Provide the [X, Y] coordinate of the cell's center where the given text is located.  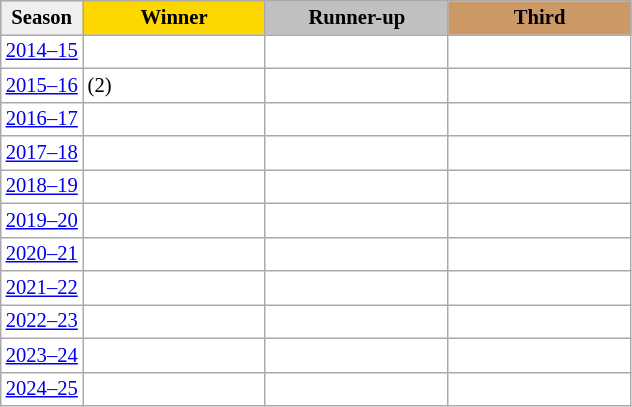
2017–18 [42, 153]
2019–20 [42, 220]
2020–21 [42, 254]
2015–16 [42, 85]
2022–23 [42, 321]
Runner-up [356, 17]
Winner [174, 17]
2021–22 [42, 287]
2024–25 [42, 389]
Third [540, 17]
2014–15 [42, 51]
2023–24 [42, 355]
Season [42, 17]
(2) [174, 85]
2016–17 [42, 119]
2018–19 [42, 186]
